Provide the (x, y) coordinate of the cell's center where the given text is located.  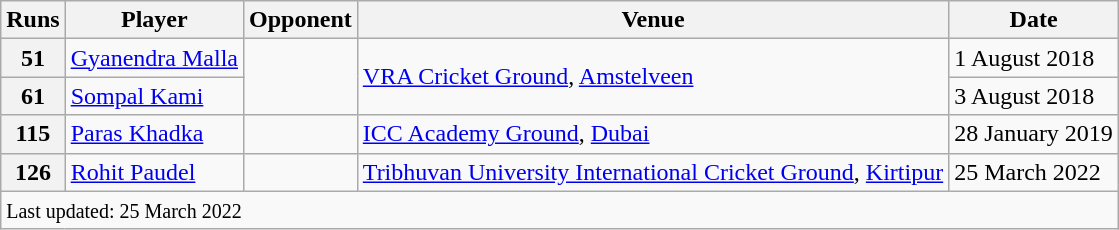
1 August 2018 (1034, 58)
Rohit Paudel (154, 172)
Sompal Kami (154, 96)
Last updated: 25 March 2022 (560, 210)
ICC Academy Ground, Dubai (652, 134)
3 August 2018 (1034, 96)
28 January 2019 (1034, 134)
Player (154, 20)
Gyanendra Malla (154, 58)
126 (33, 172)
Opponent (301, 20)
25 March 2022 (1034, 172)
115 (33, 134)
61 (33, 96)
Venue (652, 20)
51 (33, 58)
Date (1034, 20)
VRA Cricket Ground, Amstelveen (652, 77)
Paras Khadka (154, 134)
Tribhuvan University International Cricket Ground, Kirtipur (652, 172)
Runs (33, 20)
